Search for the cell housing the specified text and yield its (X, Y) center coordinate. 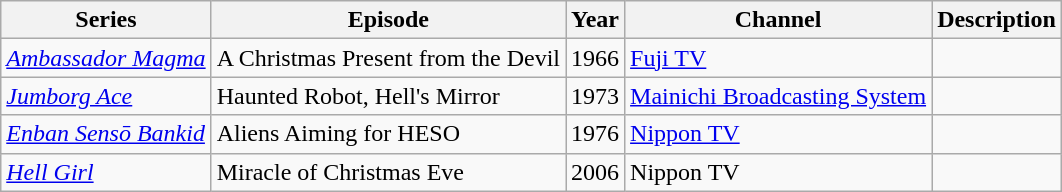
Year (596, 20)
1976 (596, 134)
Channel (778, 20)
Mainichi Broadcasting System (778, 96)
Jumborg Ace (106, 96)
A Christmas Present from the Devil (388, 58)
Ambassador Magma (106, 58)
1973 (596, 96)
Hell Girl (106, 172)
2006 (596, 172)
Series (106, 20)
Enban Sensō Bankid (106, 134)
Episode (388, 20)
Fuji TV (778, 58)
1966 (596, 58)
Miracle of Christmas Eve (388, 172)
Description (997, 20)
Haunted Robot, Hell's Mirror (388, 96)
Aliens Aiming for HESO (388, 134)
